Capture the cell that displays the provided text and extract its (x, y) central coordinate. 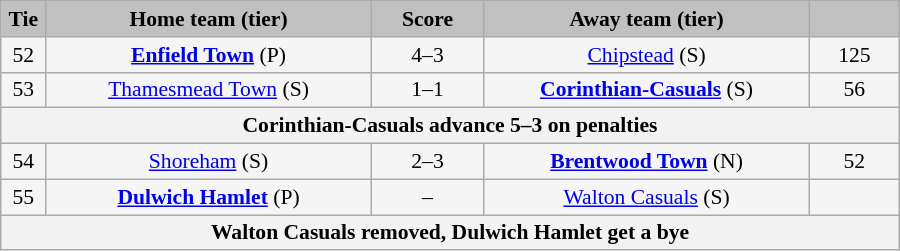
4–3 (427, 55)
Tie (24, 19)
Walton Casuals removed, Dulwich Hamlet get a bye (450, 233)
– (427, 197)
Chipstead (S) (647, 55)
Thamesmead Town (S) (209, 90)
Brentwood Town (N) (647, 162)
Walton Casuals (S) (647, 197)
Score (427, 19)
55 (24, 197)
Dulwich Hamlet (P) (209, 197)
2–3 (427, 162)
Shoreham (S) (209, 162)
1–1 (427, 90)
Enfield Town (P) (209, 55)
Corinthian-Casuals (S) (647, 90)
53 (24, 90)
125 (854, 55)
54 (24, 162)
Away team (tier) (647, 19)
56 (854, 90)
Corinthian-Casuals advance 5–3 on penalties (450, 126)
Home team (tier) (209, 19)
